Return the (x, y) coordinate for the center point of the cell that contains the specified text.  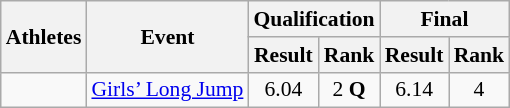
Girls’ Long Jump (167, 90)
Final (444, 19)
Qualification (314, 19)
6.04 (283, 90)
6.14 (414, 90)
Event (167, 36)
2 Q (348, 90)
4 (480, 90)
Athletes (44, 36)
